Capture the cell that displays the provided text and extract its [X, Y] central coordinate. 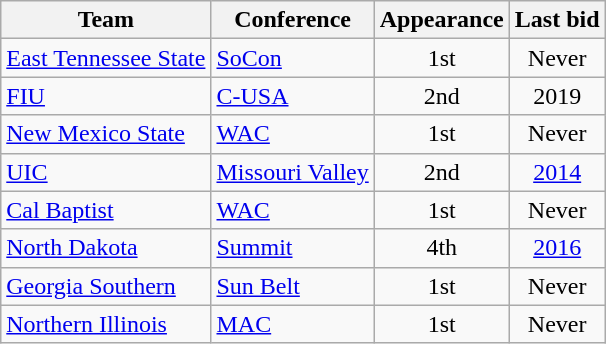
Conference [292, 20]
MAC [292, 324]
Summit [292, 248]
North Dakota [106, 248]
Cal Baptist [106, 210]
Last bid [557, 20]
Missouri Valley [292, 172]
2014 [557, 172]
FIU [106, 96]
New Mexico State [106, 134]
SoCon [292, 58]
UIC [106, 172]
Georgia Southern [106, 286]
2016 [557, 248]
Sun Belt [292, 286]
4th [442, 248]
Team [106, 20]
Appearance [442, 20]
C-USA [292, 96]
East Tennessee State [106, 58]
2019 [557, 96]
Northern Illinois [106, 324]
